Pinpoint the cell where the given text exists, returning its [x, y] midpoint coordinate. 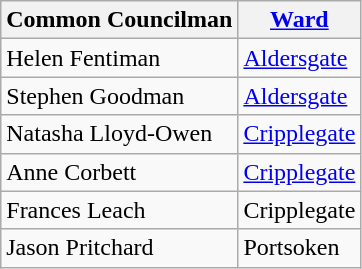
Anne Corbett [120, 172]
Frances Leach [120, 210]
Natasha Lloyd-Owen [120, 134]
Stephen Goodman [120, 96]
Portsoken [300, 248]
Jason Pritchard [120, 248]
Ward [300, 20]
Common Councilman [120, 20]
Helen Fentiman [120, 58]
